Search for the cell housing the specified text and yield its [x, y] center coordinate. 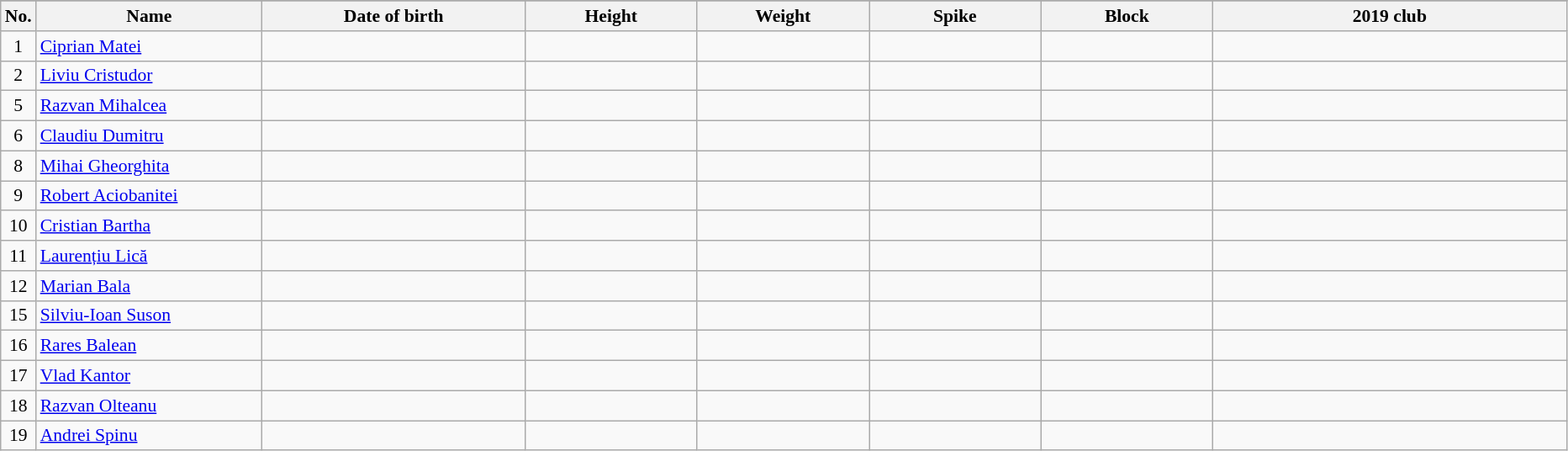
Mihai Gheorghita [150, 166]
Ciprian Matei [150, 46]
Date of birth [393, 16]
1 [18, 46]
Laurențiu Lică [150, 256]
Height [610, 16]
Claudiu Dumitru [150, 136]
Spike [955, 16]
Silviu-Ioan Suson [150, 316]
11 [18, 256]
Cristian Bartha [150, 226]
Block [1127, 16]
9 [18, 196]
17 [18, 376]
16 [18, 346]
Liviu Cristudor [150, 76]
15 [18, 316]
Robert Aciobanitei [150, 196]
19 [18, 436]
Razvan Mihalcea [150, 106]
No. [18, 16]
6 [18, 136]
2019 club [1391, 16]
2 [18, 76]
10 [18, 226]
8 [18, 166]
5 [18, 106]
Marian Bala [150, 286]
Name [150, 16]
12 [18, 286]
Rares Balean [150, 346]
18 [18, 406]
Andrei Spinu [150, 436]
Razvan Olteanu [150, 406]
Vlad Kantor [150, 376]
Weight [784, 16]
